Provide the [X, Y] coordinate of the cell's center where the given text is located.  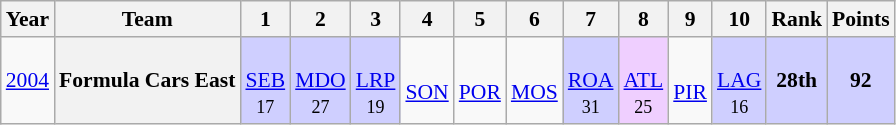
92 [861, 80]
MOS [534, 80]
4 [426, 19]
Rank [796, 19]
10 [739, 19]
ROA31 [591, 80]
POR [480, 80]
LAG16 [739, 80]
Year [28, 19]
PIR [690, 80]
2004 [28, 80]
28th [796, 80]
3 [376, 19]
2 [320, 19]
SON [426, 80]
LRP19 [376, 80]
Formula Cars East [147, 80]
ATL25 [644, 80]
5 [480, 19]
Team [147, 19]
Points [861, 19]
1 [265, 19]
6 [534, 19]
8 [644, 19]
9 [690, 19]
MDO27 [320, 80]
7 [591, 19]
SEB17 [265, 80]
